For the text-containing cell, return its midpoint in (X, Y) coordinate format. 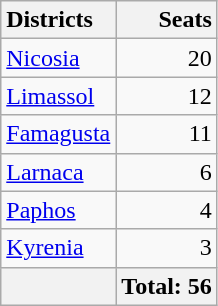
Paphos (58, 210)
Famagusta (58, 134)
20 (167, 58)
Districts (58, 20)
3 (167, 248)
4 (167, 210)
Total: 56 (167, 286)
Limassol (58, 96)
Kyrenia (58, 248)
Nicosia (58, 58)
Larnaca (58, 172)
11 (167, 134)
Seats (167, 20)
12 (167, 96)
6 (167, 172)
